Determine the [x, y] coordinate at the center of the cell enclosing the given text.  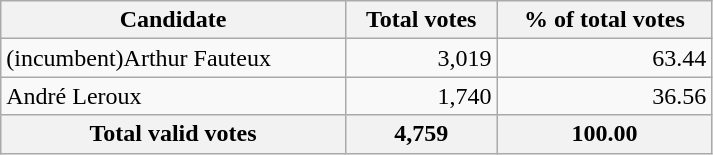
3,019 [421, 58]
Total votes [421, 20]
Candidate [174, 20]
André Leroux [174, 96]
100.00 [604, 134]
36.56 [604, 96]
1,740 [421, 96]
% of total votes [604, 20]
(incumbent)Arthur Fauteux [174, 58]
63.44 [604, 58]
Total valid votes [174, 134]
4,759 [421, 134]
